Output the (X, Y) coordinate of the center of the cell containing the given text.  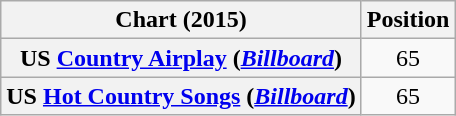
Chart (2015) (181, 20)
US Country Airplay (Billboard) (181, 58)
Position (408, 20)
US Hot Country Songs (Billboard) (181, 96)
